Pinpoint the cell where the given text exists, returning its (x, y) midpoint coordinate. 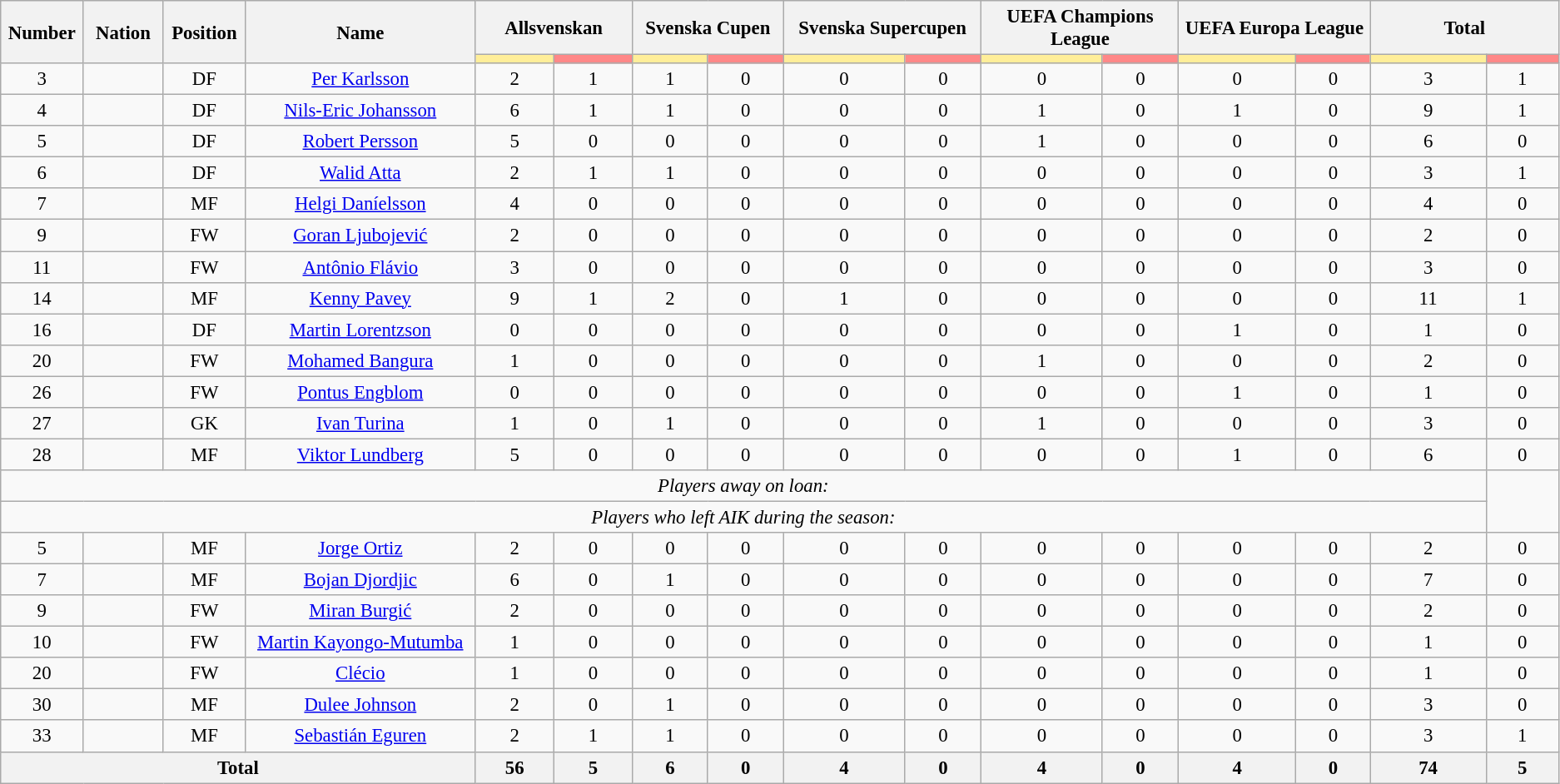
UEFA Europa League (1274, 28)
Clécio (360, 673)
Allsvenskan (554, 28)
14 (42, 298)
30 (42, 705)
33 (42, 737)
UEFA Champions League (1081, 28)
Number (42, 32)
Robert Persson (360, 141)
Ivan Turina (360, 424)
26 (42, 392)
Dulee Johnson (360, 705)
Sebastián Eguren (360, 737)
Bojan Djordjic (360, 580)
Svenska Supercupen (882, 28)
16 (42, 330)
Per Karlsson (360, 79)
Antônio Flávio (360, 267)
GK (205, 424)
10 (42, 643)
Name (360, 32)
Kenny Pavey (360, 298)
Walid Atta (360, 173)
Miran Burgić (360, 611)
Position (205, 32)
Helgi Daníelsson (360, 204)
74 (1428, 767)
28 (42, 454)
Pontus Engblom (360, 392)
Players who left AIK during the season: (743, 517)
56 (514, 767)
Mohamed Bangura (360, 360)
27 (42, 424)
Nation (123, 32)
Goran Ljubojević (360, 236)
Nils-Eric Johansson (360, 111)
Martin Kayongo-Mutumba (360, 643)
Jorge Ortiz (360, 548)
Viktor Lundberg (360, 454)
Svenska Cupen (708, 28)
Martin Lorentzson (360, 330)
Players away on loan: (743, 486)
